Output the [x, y] coordinate of the center of the cell containing the given text.  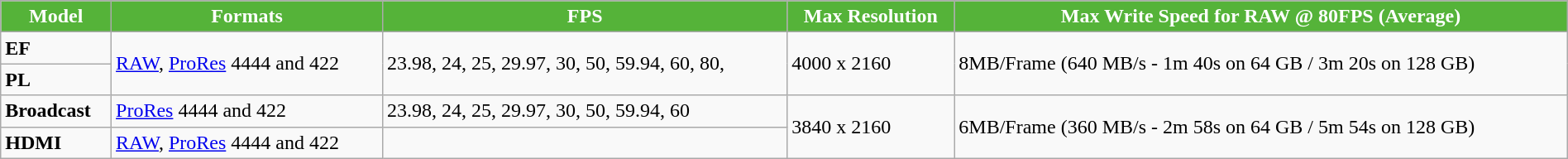
3840 x 2160 [871, 127]
FPS [586, 17]
6MB/Frame (360 MB/s - 2m 58s on 64 GB / 5m 54s on 128 GB) [1260, 127]
EF [56, 48]
ProRes 4444 and 422 [247, 111]
Formats [247, 17]
Broadcast [56, 111]
Max Write Speed for RAW @ 80FPS (Average) [1260, 17]
Model [56, 17]
23.98, 24, 25, 29.97, 30, 50, 59.94, 60, 80, [586, 64]
Max Resolution [871, 17]
23.98, 24, 25, 29.97, 30, 50, 59.94, 60 [586, 111]
8MB/Frame (640 MB/s - 1m 40s on 64 GB / 3m 20s on 128 GB) [1260, 64]
4000 x 2160 [871, 64]
HDMI [56, 142]
PL [56, 79]
